Identify which cell holds the provided text, then report its [x, y] central coordinate. 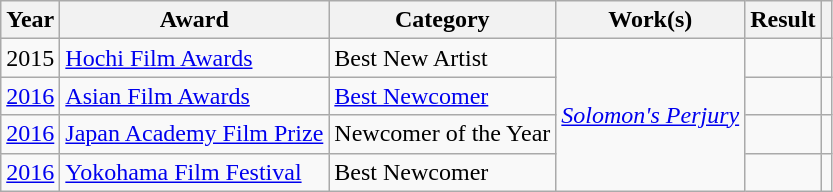
Award [194, 20]
Category [442, 20]
Yokohama Film Festival [194, 172]
Solomon's Perjury [650, 115]
Best New Artist [442, 58]
Result [783, 20]
2015 [30, 58]
Hochi Film Awards [194, 58]
Asian Film Awards [194, 96]
Work(s) [650, 20]
Japan Academy Film Prize [194, 134]
Year [30, 20]
Newcomer of the Year [442, 134]
